Scan for the cell matching the given text and deliver its (X, Y) coordinate at center. 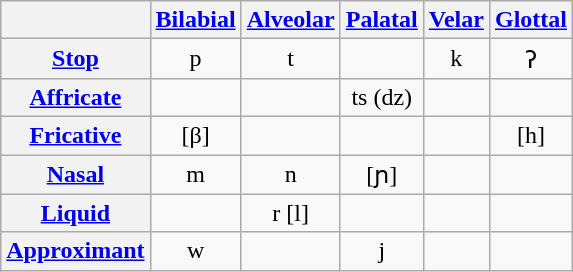
w (196, 251)
[β] (196, 135)
Nasal (76, 174)
Affricate (76, 97)
ʔ (530, 59)
[h] (530, 135)
ts (dz) (382, 97)
t (290, 59)
j (382, 251)
m (196, 174)
Palatal (382, 20)
Bilabial (196, 20)
n (290, 174)
Approximant (76, 251)
p (196, 59)
r [l] (290, 213)
Stop (76, 59)
Fricative (76, 135)
[ɲ] (382, 174)
Liquid (76, 213)
Glottal (530, 20)
k (456, 59)
Alveolar (290, 20)
Velar (456, 20)
